From the cell containing the given text, extract its center point as (X, Y) coordinate. 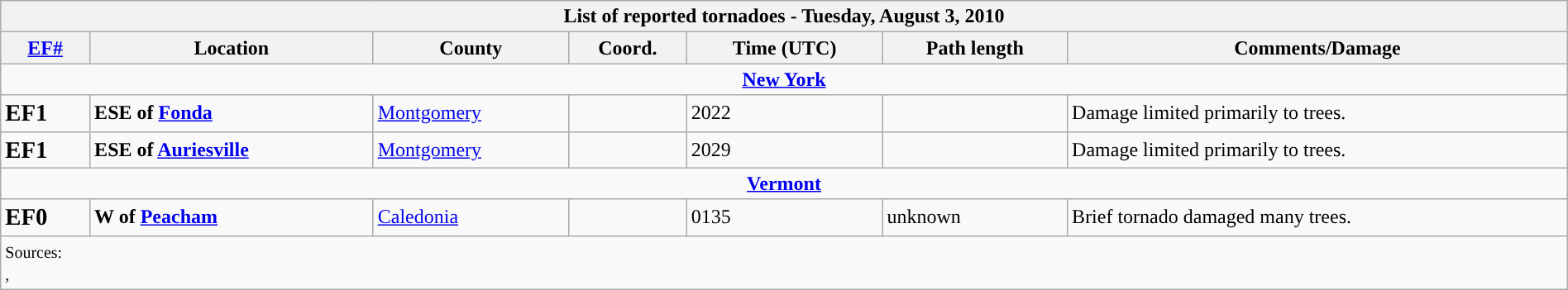
2029 (784, 150)
Coord. (627, 48)
ESE of Fonda (232, 113)
unknown (975, 217)
List of reported tornadoes - Tuesday, August 3, 2010 (784, 17)
2022 (784, 113)
Sources:, (784, 263)
ESE of Auriesville (232, 150)
County (471, 48)
Vermont (784, 183)
Path length (975, 48)
Time (UTC) (784, 48)
0135 (784, 217)
Caledonia (471, 217)
Brief tornado damaged many trees. (1318, 217)
New York (784, 79)
EF0 (45, 217)
W of Peacham (232, 217)
EF# (45, 48)
Comments/Damage (1318, 48)
Location (232, 48)
